For the text-containing cell, return its midpoint in [X, Y] coordinate format. 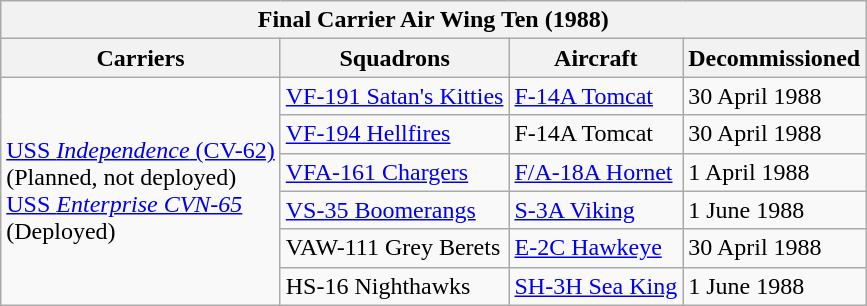
E-2C Hawkeye [596, 248]
F/A-18A Hornet [596, 172]
S-3A Viking [596, 210]
Aircraft [596, 58]
SH-3H Sea King [596, 286]
Squadrons [394, 58]
VFA-161 Chargers [394, 172]
VF-194 Hellfires [394, 134]
USS Independence (CV-62)(Planned, not deployed)USS Enterprise CVN-65(Deployed) [140, 191]
Decommissioned [774, 58]
VAW-111 Grey Berets [394, 248]
Carriers [140, 58]
Final Carrier Air Wing Ten (1988) [434, 20]
VS-35 Boomerangs [394, 210]
HS-16 Nighthawks [394, 286]
VF-191 Satan's Kitties [394, 96]
1 April 1988 [774, 172]
